Return [X, Y] of the center of cell containing provided text 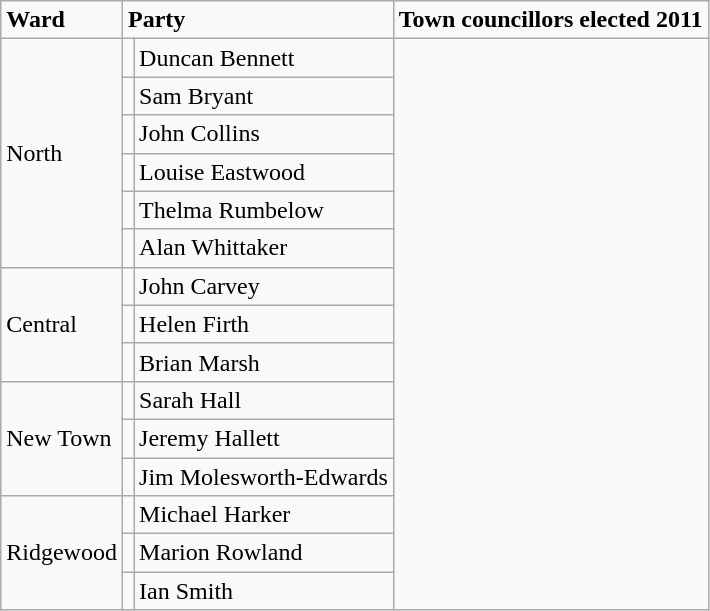
Michael Harker [264, 515]
Sarah Hall [264, 400]
Ian Smith [264, 591]
Town councillors elected 2011 [550, 20]
Thelma Rumbelow [264, 210]
Jim Molesworth-Edwards [264, 477]
Ward [62, 20]
Brian Marsh [264, 362]
Party [258, 20]
New Town [62, 438]
North [62, 153]
Marion Rowland [264, 553]
John Carvey [264, 286]
Duncan Bennett [264, 58]
Louise Eastwood [264, 172]
Ridgewood [62, 553]
Sam Bryant [264, 96]
John Collins [264, 134]
Central [62, 324]
Helen Firth [264, 324]
Alan Whittaker [264, 248]
Jeremy Hallett [264, 438]
